Return the [x, y] coordinate for the center point of the cell that contains the specified text.  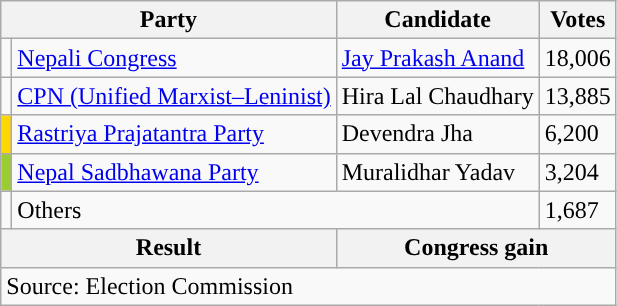
3,204 [578, 172]
1,687 [578, 210]
18,006 [578, 58]
Hira Lal Chaudhary [438, 96]
Votes [578, 20]
CPN (Unified Marxist–Leninist) [174, 96]
Rastriya Prajatantra Party [174, 134]
Candidate [438, 20]
Source: Election Commission [308, 286]
Devendra Jha [438, 134]
13,885 [578, 96]
Muralidhar Yadav [438, 172]
Result [168, 248]
Others [276, 210]
Party [168, 20]
6,200 [578, 134]
Nepal Sadbhawana Party [174, 172]
Congress gain [476, 248]
Jay Prakash Anand [438, 58]
Nepali Congress [174, 58]
